Locate the cell with the specified text and output its [x, y] center coordinate. 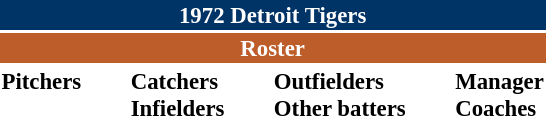
Roster [272, 48]
1972 Detroit Tigers [272, 15]
